For the text-containing cell, return its midpoint in (X, Y) coordinate format. 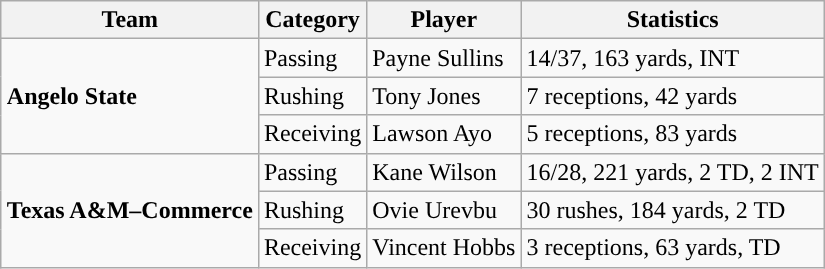
Ovie Urevbu (444, 210)
Tony Jones (444, 96)
14/37, 163 yards, INT (672, 58)
30 rushes, 184 yards, 2 TD (672, 210)
Kane Wilson (444, 172)
Statistics (672, 20)
Team (130, 20)
Category (312, 20)
7 receptions, 42 yards (672, 96)
3 receptions, 63 yards, TD (672, 248)
Player (444, 20)
Vincent Hobbs (444, 248)
Lawson Ayo (444, 134)
Payne Sullins (444, 58)
16/28, 221 yards, 2 TD, 2 INT (672, 172)
Texas A&M–Commerce (130, 210)
Angelo State (130, 96)
5 receptions, 83 yards (672, 134)
